From the cell containing the given text, extract its center point as (X, Y) coordinate. 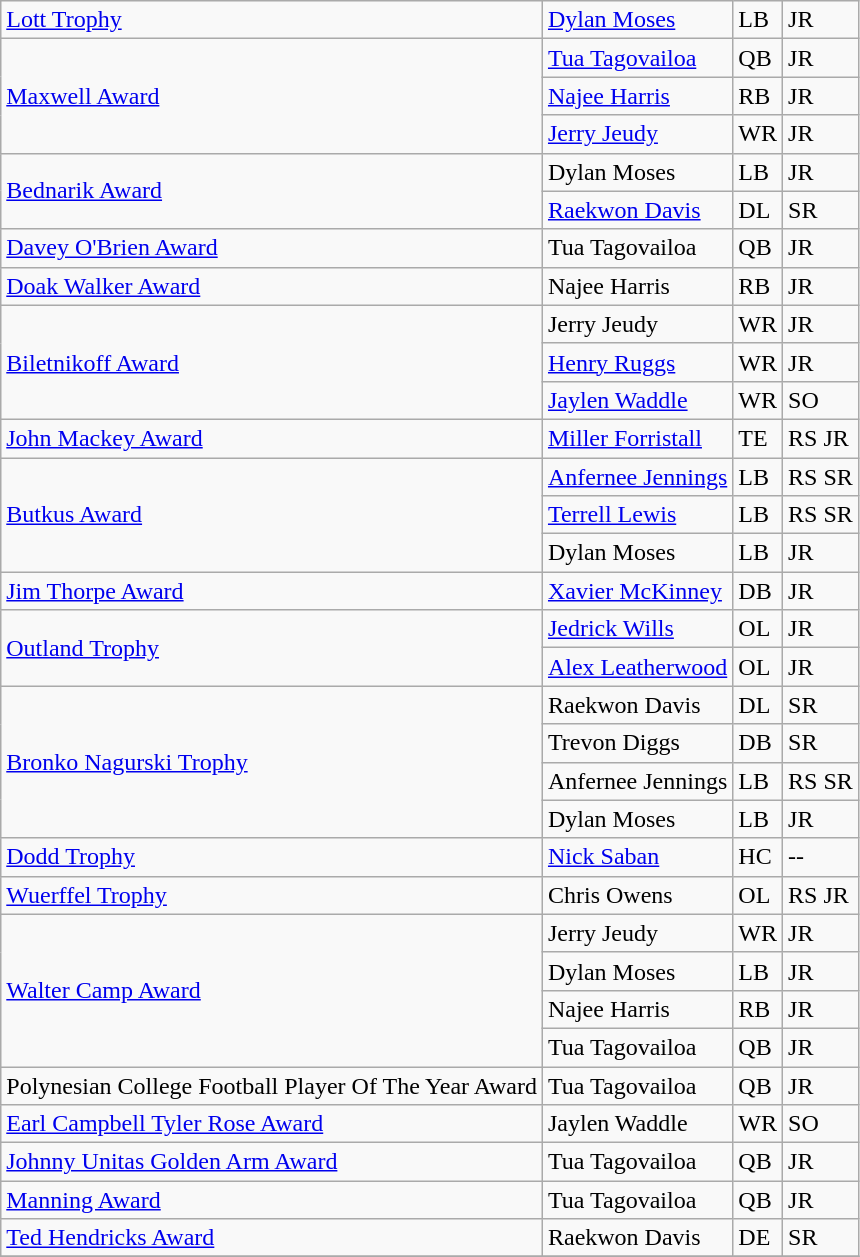
Chris Owens (637, 895)
Earl Campbell Tyler Rose Award (272, 1124)
Xavier McKinney (637, 591)
Walter Camp Award (272, 990)
Butkus Award (272, 515)
Jedrick Wills (637, 629)
DE (758, 1238)
Doak Walker Award (272, 286)
Terrell Lewis (637, 515)
Polynesian College Football Player Of The Year Award (272, 1085)
Nick Saban (637, 857)
Trevon Diggs (637, 743)
Outland Trophy (272, 648)
Johnny Unitas Golden Arm Award (272, 1162)
John Mackey Award (272, 438)
Biletnikoff Award (272, 362)
TE (758, 438)
Bednarik Award (272, 191)
Lott Trophy (272, 20)
Alex Leatherwood (637, 667)
Maxwell Award (272, 96)
Miller Forristall (637, 438)
Dodd Trophy (272, 857)
Jim Thorpe Award (272, 591)
Wuerffel Trophy (272, 895)
Ted Hendricks Award (272, 1238)
Davey O'Brien Award (272, 248)
-- (821, 857)
Manning Award (272, 1200)
HC (758, 857)
Henry Ruggs (637, 362)
Bronko Nagurski Trophy (272, 762)
